Return (x, y) of the center of cell containing provided text 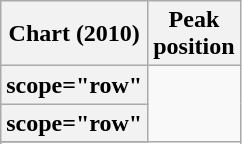
Peakposition (194, 34)
Chart (2010) (74, 34)
